Determine the (X, Y) coordinate at the center of the cell enclosing the given text.  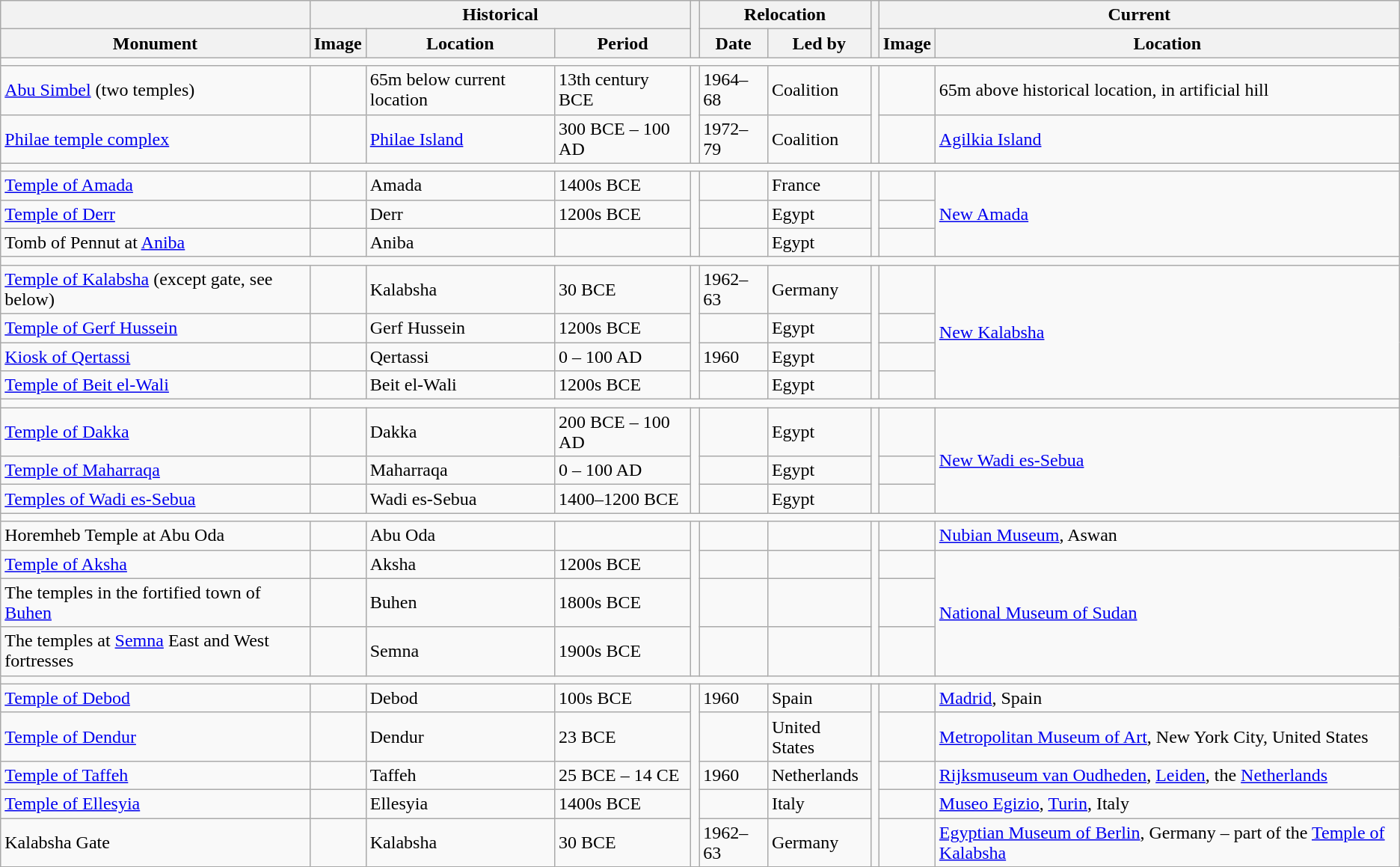
Temple of Derr (156, 214)
Netherlands (819, 775)
Italy (819, 803)
200 BCE – 100 AD (623, 432)
Philae Island (460, 139)
New Wadi es-Sebua (1167, 461)
Temple of Aksha (156, 564)
65m below current location (460, 90)
Dendur (460, 736)
Ellesyia (460, 803)
Rijksmuseum van Oudheden, Leiden, the Netherlands (1167, 775)
Aniba (460, 242)
1400–1200 BCE (623, 499)
65m above historical location, in artificial hill (1167, 90)
Relocation (785, 15)
Philae temple complex (156, 139)
Dakka (460, 432)
Temple of Dendur (156, 736)
Amada (460, 186)
Buhen (460, 603)
300 BCE – 100 AD (623, 139)
Gerf Hussein (460, 328)
Temple of Gerf Hussein (156, 328)
100s BCE (623, 698)
Historical (500, 15)
Temple of Dakka (156, 432)
1900s BCE (623, 651)
Temple of Maharraqa (156, 471)
The temples at Semna East and West fortresses (156, 651)
The temples in the fortified town of Buhen (156, 603)
Qertassi (460, 357)
United States (819, 736)
Kalabsha Gate (156, 842)
Monument (156, 43)
1800s BCE (623, 603)
Wadi es-Sebua (460, 499)
Madrid, Spain (1167, 698)
Period (623, 43)
Abu Simbel (two temples) (156, 90)
Derr (460, 214)
Agilkia Island (1167, 139)
Temple of Debod (156, 698)
Current (1139, 15)
1964–68 (734, 90)
Temple of Kalabsha (except gate, see below) (156, 289)
Horemheb Temple at Abu Oda (156, 536)
Temples of Wadi es-Sebua (156, 499)
Temple of Ellesyia (156, 803)
Egyptian Museum of Berlin, Germany – part of the Temple of Kalabsha (1167, 842)
New Amada (1167, 214)
23 BCE (623, 736)
France (819, 186)
Temple of Beit el-Wali (156, 385)
Spain (819, 698)
Museo Egizio, Turin, Italy (1167, 803)
Led by (819, 43)
Beit el-Wali (460, 385)
Semna (460, 651)
Nubian Museum, Aswan (1167, 536)
National Museum of Sudan (1167, 613)
Metropolitan Museum of Art, New York City, United States (1167, 736)
Debod (460, 698)
Temple of Taffeh (156, 775)
Kiosk of Qertassi (156, 357)
Maharraqa (460, 471)
Date (734, 43)
New Kalabsha (1167, 332)
13th century BCE (623, 90)
1972–79 (734, 139)
Tomb of Pennut at Aniba (156, 242)
25 BCE – 14 CE (623, 775)
Taffeh (460, 775)
Temple of Amada (156, 186)
Aksha (460, 564)
Abu Oda (460, 536)
